Pinpoint the cell where the given text exists, returning its [x, y] midpoint coordinate. 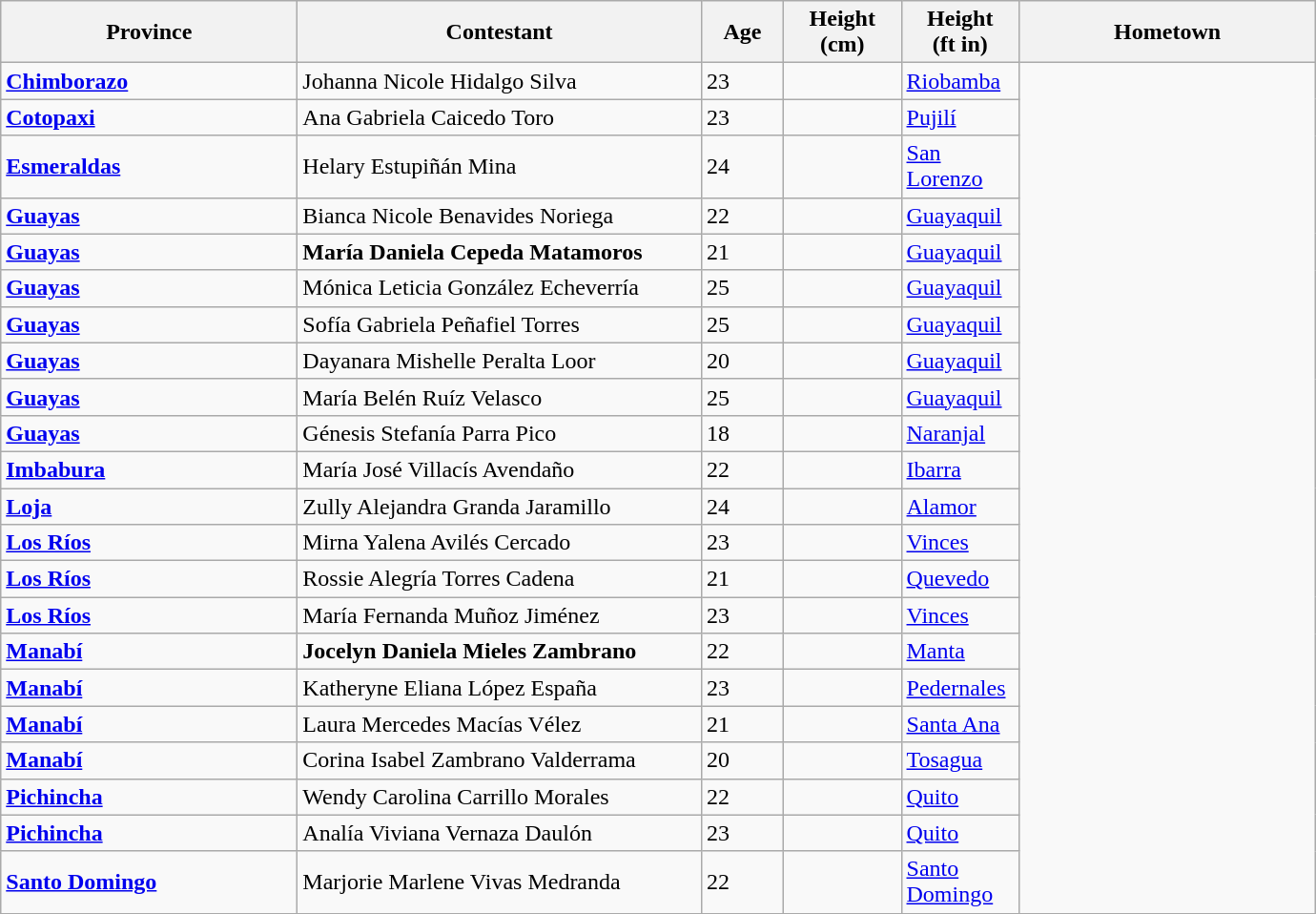
Dayanara Mishelle Peralta Loor [500, 361]
Chimborazo [149, 81]
María Belén Ruíz Velasco [500, 397]
Wendy Carolina Carrillo Morales [500, 797]
Zully Alejandra Granda Jaramillo [500, 507]
Height (ft in) [960, 32]
Pedernales [960, 688]
Ana Gabriela Caicedo Toro [500, 117]
Naranjal [960, 433]
María José Villacís Avendaño [500, 469]
María Fernanda Muñoz Jiménez [500, 615]
Laura Mercedes Macías Vélez [500, 724]
Rossie Alegría Torres Cadena [500, 579]
Helary Estupiñán Mina [500, 166]
Imbabura [149, 469]
Marjorie Marlene Vivas Medranda [500, 882]
Ibarra [960, 469]
Sofía Gabriela Peñafiel Torres [500, 324]
Quevedo [960, 579]
Riobamba [960, 81]
Mónica Leticia González Echeverría [500, 288]
Analía Viviana Vernaza Daulón [500, 833]
Alamor [960, 507]
María Daniela Cepeda Matamoros [500, 252]
Corina Isabel Zambrano Valderrama [500, 760]
Manta [960, 652]
Johanna Nicole Hidalgo Silva [500, 81]
Province [149, 32]
Génesis Stefanía Parra Pico [500, 433]
Cotopaxi [149, 117]
Tosagua [960, 760]
18 [742, 433]
Bianca Nicole Benavides Noriega [500, 216]
Santa Ana [960, 724]
Katheryne Eliana López España [500, 688]
Loja [149, 507]
Esmeraldas [149, 166]
San Lorenzo [960, 166]
Height (cm) [842, 32]
Pujilí [960, 117]
Mirna Yalena Avilés Cercado [500, 543]
Jocelyn Daniela Mieles Zambrano [500, 652]
Contestant [500, 32]
Age [742, 32]
Hometown [1167, 32]
